Pinpoint the cell where the given text exists, returning its [x, y] midpoint coordinate. 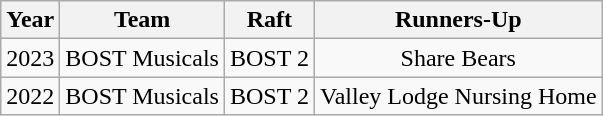
Share Bears [458, 58]
Year [30, 20]
Runners-Up [458, 20]
Team [142, 20]
2023 [30, 58]
2022 [30, 96]
Valley Lodge Nursing Home [458, 96]
Raft [269, 20]
